Return the (X, Y) coordinate for the center point of the cell that contains the specified text.  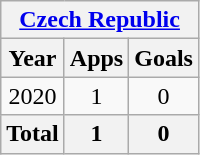
2020 (33, 96)
Total (33, 134)
Apps (96, 58)
Year (33, 58)
Goals (164, 58)
Czech Republic (100, 20)
